Search for the cell housing the specified text and yield its [x, y] center coordinate. 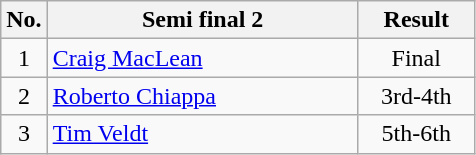
3 [24, 134]
Semi final 2 [202, 20]
Tim Veldt [202, 134]
Final [416, 58]
1 [24, 58]
No. [24, 20]
Roberto Chiappa [202, 96]
2 [24, 96]
5th-6th [416, 134]
Result [416, 20]
Craig MacLean [202, 58]
3rd-4th [416, 96]
